Extract the (x, y) coordinate from the center of the cell holding the provided text.  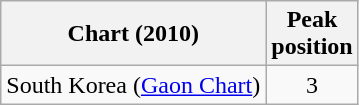
South Korea (Gaon Chart) (134, 85)
Chart (2010) (134, 34)
Peakposition (312, 34)
3 (312, 85)
